Pinpoint the cell where the given text exists, returning its [X, Y] midpoint coordinate. 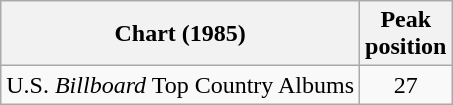
27 [406, 85]
Peakposition [406, 34]
Chart (1985) [180, 34]
U.S. Billboard Top Country Albums [180, 85]
